Find where the given text appears and provide that cell's center as (x, y) coordinate. 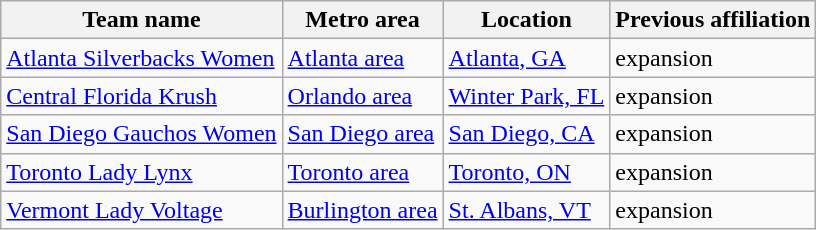
Toronto Lady Lynx (142, 172)
Toronto, ON (526, 172)
Team name (142, 20)
Atlanta Silverbacks Women (142, 58)
Toronto area (362, 172)
Orlando area (362, 96)
St. Albans, VT (526, 210)
Metro area (362, 20)
Location (526, 20)
Previous affiliation (713, 20)
Burlington area (362, 210)
San Diego Gauchos Women (142, 134)
San Diego area (362, 134)
Atlanta, GA (526, 58)
Winter Park, FL (526, 96)
Central Florida Krush (142, 96)
San Diego, CA (526, 134)
Atlanta area (362, 58)
Vermont Lady Voltage (142, 210)
